Capture the cell that displays the provided text and extract its (X, Y) central coordinate. 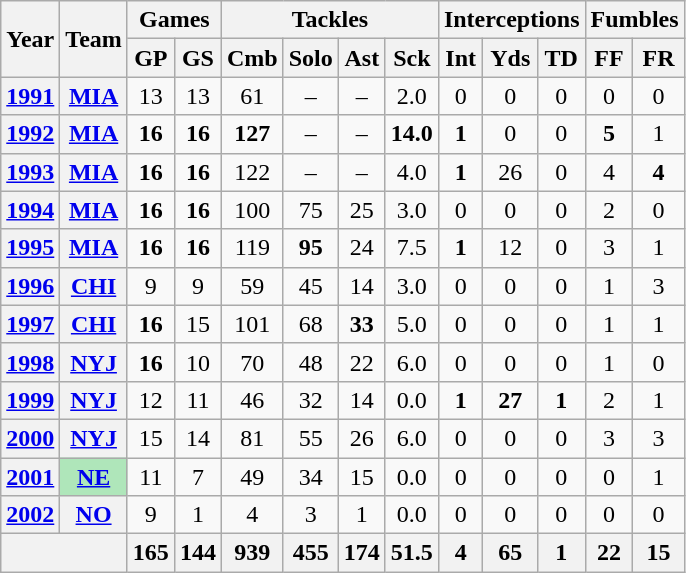
127 (252, 134)
1996 (30, 286)
165 (150, 553)
455 (310, 553)
1995 (30, 248)
1999 (30, 400)
174 (362, 553)
939 (252, 553)
95 (310, 248)
119 (252, 248)
46 (252, 400)
51.5 (412, 553)
FR (658, 58)
1997 (30, 324)
81 (252, 438)
75 (310, 210)
7 (198, 477)
GP (150, 58)
GS (198, 58)
Year (30, 39)
Games (174, 20)
24 (362, 248)
Yds (510, 58)
1998 (30, 362)
2002 (30, 515)
32 (310, 400)
1993 (30, 172)
FF (609, 58)
2000 (30, 438)
Solo (310, 58)
48 (310, 362)
2001 (30, 477)
10 (198, 362)
Team (94, 39)
5.0 (412, 324)
Tackles (330, 20)
68 (310, 324)
34 (310, 477)
Sck (412, 58)
Int (460, 58)
NE (94, 477)
1992 (30, 134)
5 (609, 134)
49 (252, 477)
Cmb (252, 58)
100 (252, 210)
70 (252, 362)
65 (510, 553)
1991 (30, 96)
1994 (30, 210)
NO (94, 515)
4.0 (412, 172)
27 (510, 400)
55 (310, 438)
25 (362, 210)
45 (310, 286)
33 (362, 324)
61 (252, 96)
2.0 (412, 96)
Interceptions (512, 20)
Fumbles (634, 20)
7.5 (412, 248)
144 (198, 553)
TD (562, 58)
Ast (362, 58)
101 (252, 324)
59 (252, 286)
14.0 (412, 134)
122 (252, 172)
